From the cell containing the given text, extract its center point as [X, Y] coordinate. 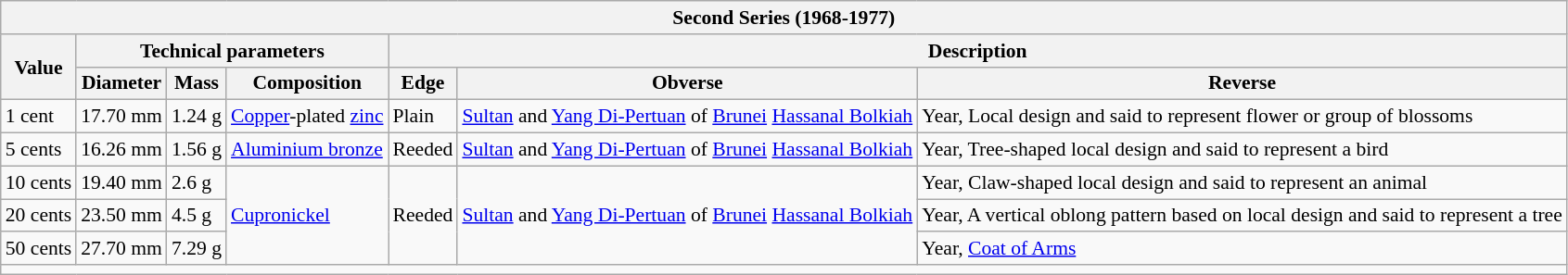
Obverse [687, 83]
Plain [423, 117]
Aluminium bronze [308, 150]
50 cents [39, 249]
1.56 g [197, 150]
1 cent [39, 117]
Diameter [121, 83]
Technical parameters [232, 51]
7.29 g [197, 249]
Second Series (1968-1977) [784, 18]
16.26 mm [121, 150]
Year, Tree-shaped local design and said to represent a bird [1243, 150]
4.5 g [197, 216]
Year, A vertical oblong pattern based on local design and said to represent a tree [1243, 216]
Copper-plated zinc [308, 117]
Value [39, 67]
10 cents [39, 182]
Year, Coat of Arms [1243, 249]
20 cents [39, 216]
Description [977, 51]
27.70 mm [121, 249]
Year, Local design and said to represent flower or group of blossoms [1243, 117]
Mass [197, 83]
5 cents [39, 150]
Edge [423, 83]
23.50 mm [121, 216]
1.24 g [197, 117]
Composition [308, 83]
2.6 g [197, 182]
19.40 mm [121, 182]
Reverse [1243, 83]
Year, Claw-shaped local design and said to represent an animal [1243, 182]
Cupronickel [308, 215]
17.70 mm [121, 117]
